Locate the cell with the specified text and output its (x, y) center coordinate. 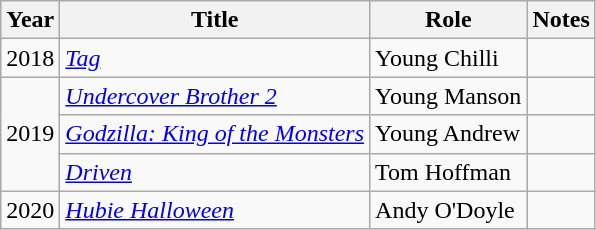
Hubie Halloween (215, 210)
Notes (561, 20)
2019 (30, 134)
Year (30, 20)
Young Manson (448, 96)
Undercover Brother 2 (215, 96)
Andy O'Doyle (448, 210)
Role (448, 20)
Driven (215, 172)
Godzilla: King of the Monsters (215, 134)
Tag (215, 58)
2020 (30, 210)
Young Andrew (448, 134)
Title (215, 20)
2018 (30, 58)
Tom Hoffman (448, 172)
Young Chilli (448, 58)
